Capture the cell that displays the provided text and extract its (x, y) central coordinate. 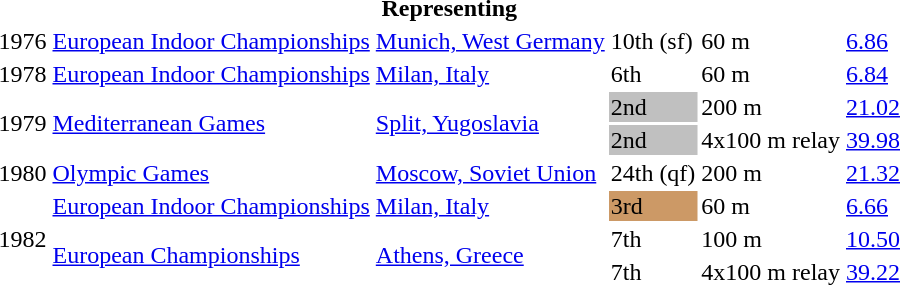
10th (sf) (653, 41)
6th (653, 74)
Olympic Games (211, 173)
Split, Yugoslavia (490, 124)
4x100 m relay (771, 140)
Munich, West Germany (490, 41)
7th (653, 239)
Moscow, Soviet Union (490, 173)
100 m (771, 239)
3rd (653, 206)
24th (qf) (653, 173)
Mediterranean Games (211, 124)
